Locate the cell with the specified text and output its (X, Y) center coordinate. 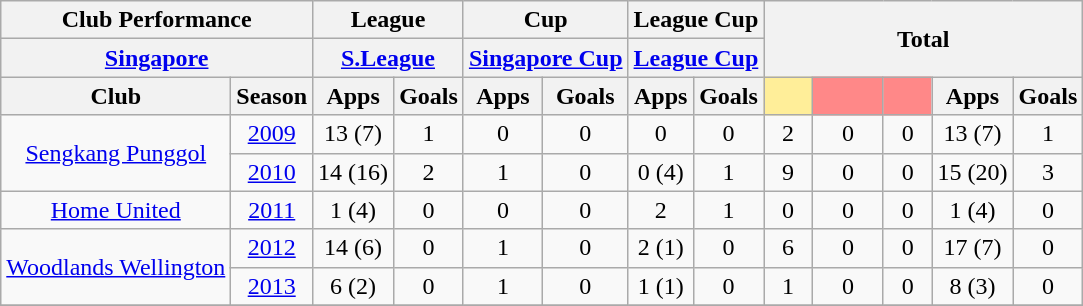
6 (788, 248)
Sengkang Punggol (116, 153)
Total (924, 39)
2010 (272, 172)
3 (1048, 172)
Home United (116, 210)
17 (7) (972, 248)
Cup (546, 20)
S.League (388, 58)
6 (2) (354, 286)
League (388, 20)
Singapore Cup (546, 58)
Woodlands Wellington (116, 267)
14 (16) (354, 172)
0 (4) (660, 172)
Singapore (157, 58)
15 (20) (972, 172)
2013 (272, 286)
Club (116, 96)
9 (788, 172)
8 (3) (972, 286)
2012 (272, 248)
2011 (272, 210)
1 (1) (660, 286)
2009 (272, 134)
Club Performance (157, 20)
14 (6) (354, 248)
2 (1) (660, 248)
Season (272, 96)
